Capture the cell that displays the provided text and extract its [X, Y] central coordinate. 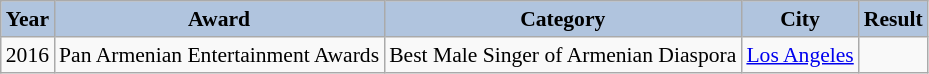
Award [219, 19]
2016 [28, 55]
Category [562, 19]
City [800, 19]
Pan Armenian Entertainment Awards [219, 55]
Los Angeles [800, 55]
Best Male Singer of Armenian Diaspora [562, 55]
Year [28, 19]
Result [894, 19]
